Provide the [X, Y] coordinate of the cell's center where the given text is located.  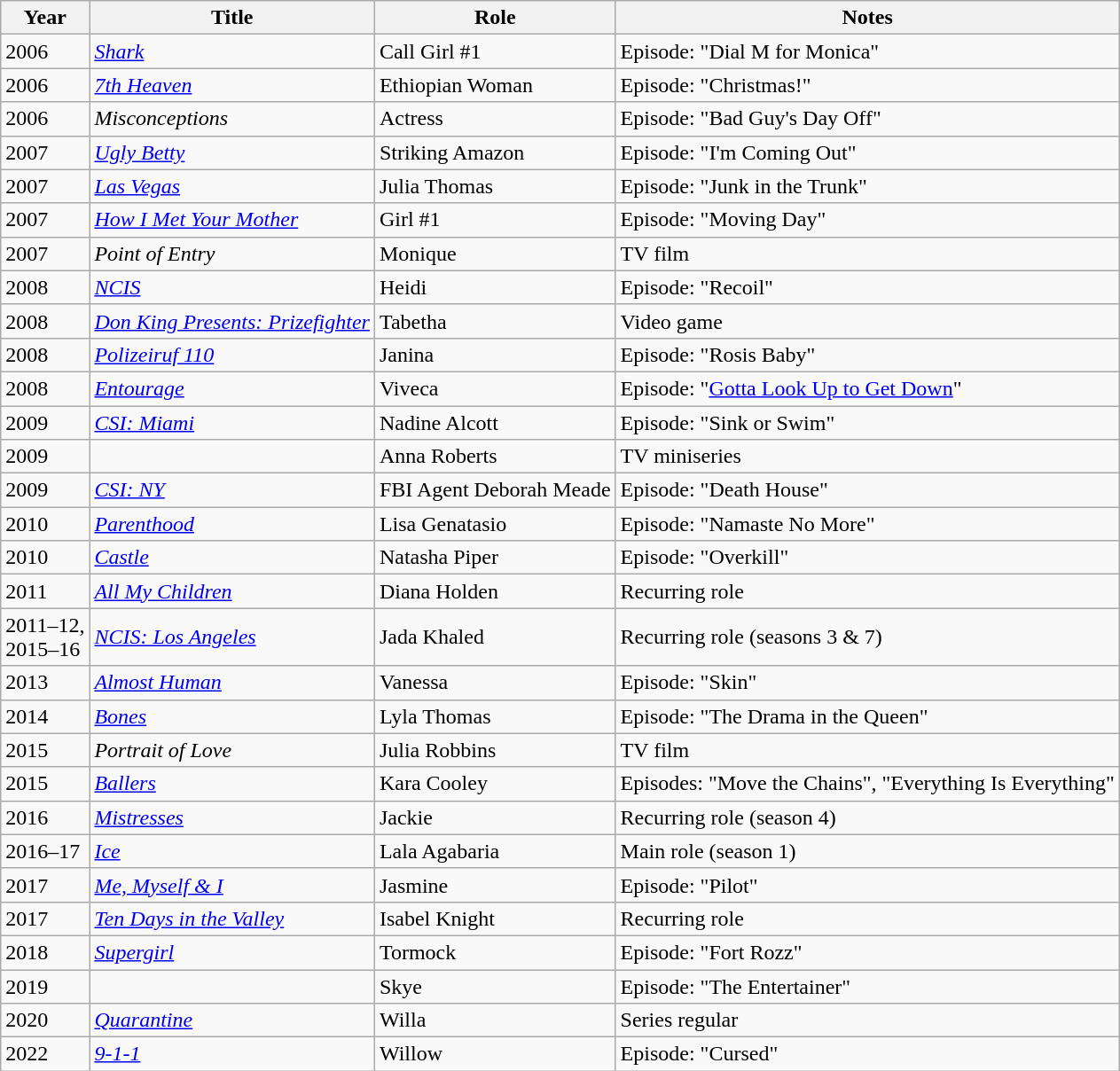
Episode: "Pilot" [867, 885]
CSI: Miami [232, 423]
Episode: "Moving Day" [867, 220]
Julia Robbins [495, 750]
Episode: "Dial M for Monica" [867, 51]
Castle [232, 558]
Episodes: "Move the Chains", "Everything Is Everything" [867, 784]
Misconceptions [232, 119]
Episode: "Sink or Swim" [867, 423]
Year [45, 18]
Nadine Alcott [495, 423]
Jackie [495, 817]
Almost Human [232, 683]
2016 [45, 817]
Tormock [495, 952]
Girl #1 [495, 220]
Jasmine [495, 885]
Entourage [232, 388]
Episode: "Rosis Baby" [867, 355]
Bones [232, 716]
Episode: "Death House" [867, 490]
2019 [45, 987]
Episode: "Cursed" [867, 1054]
Episode: "Skin" [867, 683]
Episode: "Gotta Look Up to Get Down" [867, 388]
Series regular [867, 1020]
Call Girl #1 [495, 51]
Episode: "Junk in the Trunk" [867, 186]
Ice [232, 851]
Ballers [232, 784]
Role [495, 18]
Lisa Genatasio [495, 524]
Heidi [495, 287]
Episode: "The Entertainer" [867, 987]
Point of Entry [232, 254]
Diana Holden [495, 591]
Episode: "Namaste No More" [867, 524]
Notes [867, 18]
Recurring role (season 4) [867, 817]
Me, Myself & I [232, 885]
How I Met Your Mother [232, 220]
Willow [495, 1054]
Actress [495, 119]
All My Children [232, 591]
Ten Days in the Valley [232, 919]
2018 [45, 952]
Kara Cooley [495, 784]
Skye [495, 987]
Monique [495, 254]
Isabel Knight [495, 919]
Parenthood [232, 524]
Main role (season 1) [867, 851]
Episode: "Fort Rozz" [867, 952]
Title [232, 18]
9-1-1 [232, 1054]
TV miniseries [867, 457]
Tabetha [495, 321]
Portrait of Love [232, 750]
Julia Thomas [495, 186]
Striking Amazon [495, 152]
Ugly Betty [232, 152]
Supergirl [232, 952]
2014 [45, 716]
Don King Presents: Prizefighter [232, 321]
7th Heaven [232, 85]
2022 [45, 1054]
Quarantine [232, 1020]
Episode: "The Drama in the Queen" [867, 716]
Recurring role (seasons 3 & 7) [867, 637]
Viveca [495, 388]
Ethiopian Woman [495, 85]
FBI Agent Deborah Meade [495, 490]
Willa [495, 1020]
2020 [45, 1020]
CSI: NY [232, 490]
Episode: "Recoil" [867, 287]
Jada Khaled [495, 637]
Lyla Thomas [495, 716]
Episode: "Overkill" [867, 558]
NCIS [232, 287]
Las Vegas [232, 186]
2013 [45, 683]
Natasha Piper [495, 558]
Episode: "I'm Coming Out" [867, 152]
Anna Roberts [495, 457]
Video game [867, 321]
Episode: "Bad Guy's Day Off" [867, 119]
2011–12,2015–16 [45, 637]
Vanessa [495, 683]
Janina [495, 355]
Shark [232, 51]
Polizeiruf 110 [232, 355]
Episode: "Christmas!" [867, 85]
Lala Agabaria [495, 851]
Mistresses [232, 817]
2016–17 [45, 851]
NCIS: Los Angeles [232, 637]
2011 [45, 591]
